Pinpoint the cell where the given text exists, returning its (x, y) midpoint coordinate. 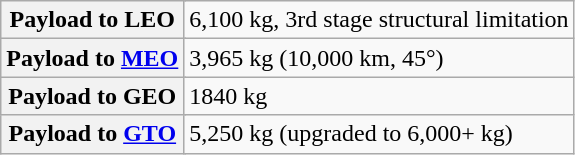
5,250 kg (upgraded to 6,000+ kg) (379, 134)
6,100 kg, 3rd stage structural limitation (379, 20)
Payload to GTO (92, 134)
3,965 kg (10,000 km, 45°) (379, 58)
Payload to MEO (92, 58)
Payload to LEO (92, 20)
Payload to GEO (92, 96)
1840 kg (379, 96)
